Return (x, y) of the center of cell containing provided text 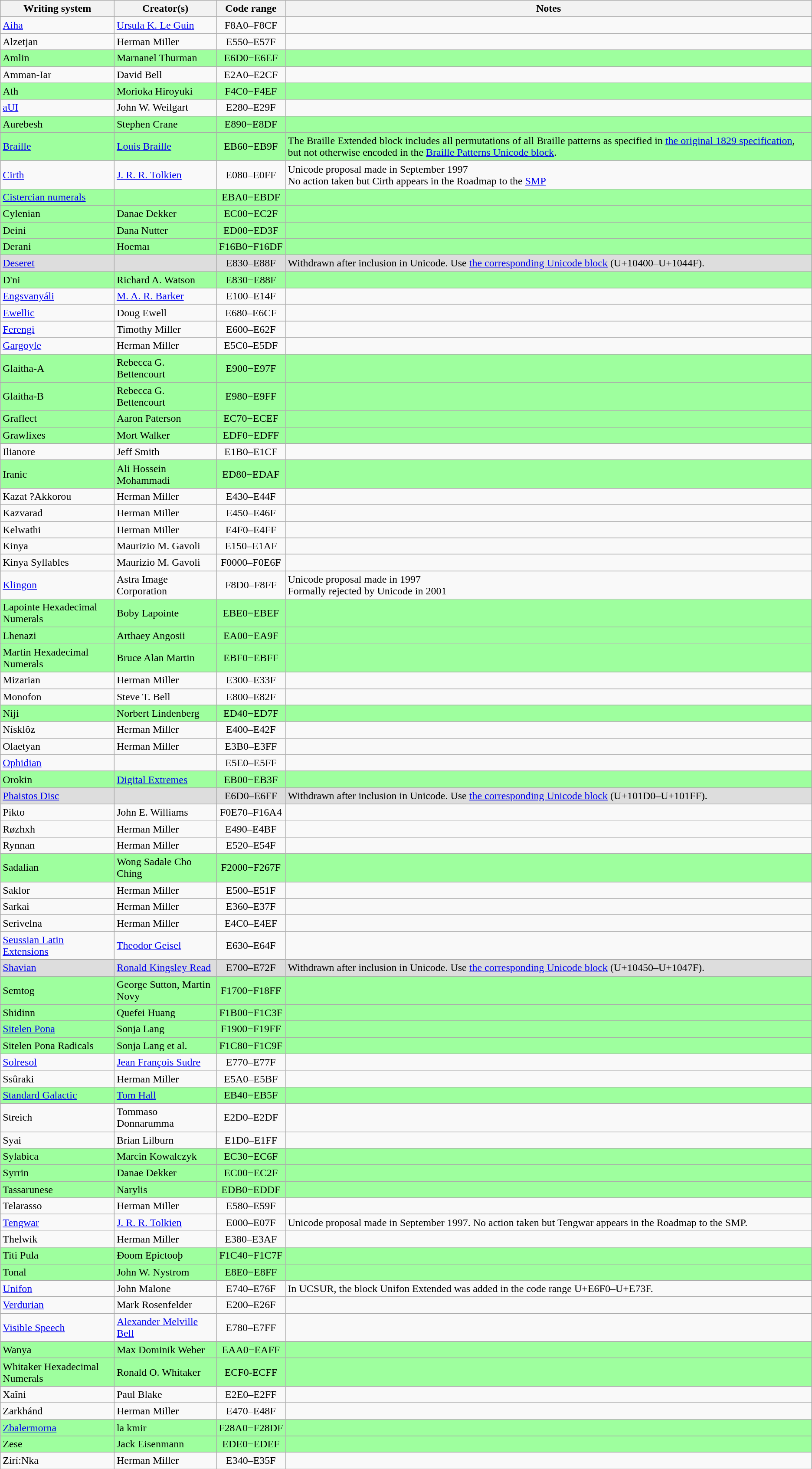
Phaistos Disc (57, 796)
Digital Extremes (165, 779)
Visible Speech (57, 1328)
E2D0–E2DF (251, 1118)
F0000–F0E6F (251, 563)
E490–E4BF (251, 829)
Standard Galactic (57, 1095)
EB60−EB9F (251, 147)
Code range (251, 9)
Amman-Iar (57, 75)
Alzetjan (57, 42)
Tassarunese (57, 1190)
E890−E8DF (251, 124)
Sylabica (57, 1157)
E450–E46F (251, 513)
F8D0–F8FF (251, 585)
Rynnan (57, 846)
Unicode proposal made in September 1997No action taken but Cirth appears in the Roadmap to the SMP (548, 174)
John Malone (165, 1289)
M. A. R. Barker (165, 296)
E5C0–E5DF (251, 346)
Semtog (57, 990)
Timothy Miller (165, 329)
Zarkhánd (57, 1411)
E830–E88F (251, 263)
E5A0–E5BF (251, 1079)
Mark Rosenfelder (165, 1305)
Ali Hossein Mohammadi (165, 474)
E600–E62F (251, 329)
E580–E59F (251, 1206)
Marcin Kowalczyk (165, 1157)
E3B0–E3FF (251, 746)
Sonja Lang et al. (165, 1046)
Sadalian (57, 868)
John W. Weilgart (165, 108)
Quefei Huang (165, 1013)
Marnanel Thurman (165, 58)
Richard A. Watson (165, 280)
John E. Williams (165, 812)
Creator(s) (165, 9)
ED40−ED7F (251, 713)
John W. Nystrom (165, 1272)
Sitelen Pona (57, 1029)
Narylis (165, 1190)
Unifon (57, 1289)
Max Dominik Weber (165, 1350)
Withdrawn after inclusion in Unicode. Use the corresponding Unicode block (U+10450–U+1047F). (548, 968)
EDE0−EDEF (251, 1444)
Jeff Smith (165, 452)
E080–E0FF (251, 174)
Røzhxh (57, 829)
F1700−F18FF (251, 990)
Kazat ?Akkorou (57, 496)
Hoemaı (165, 247)
Wanya (57, 1350)
Deini (57, 230)
Cylenian (57, 213)
F1C80−F1C9F (251, 1046)
Doug Ewell (165, 313)
Tom Hall (165, 1095)
Shidinn (57, 1013)
Dana Nutter (165, 230)
ECF0-ECFF (251, 1372)
Zese (57, 1444)
EA00−EA9F (251, 636)
Whitaker Hexadecimal Numerals (57, 1372)
Tonal (57, 1272)
E360–E37F (251, 907)
E800–E82F (251, 697)
Saklor (57, 890)
Amlin (57, 58)
Ath (57, 91)
Orokin (57, 779)
Ilianore (57, 452)
Graflect (57, 419)
E5E0–E5FF (251, 763)
EBA0−EBDF (251, 197)
Titi Pula (57, 1256)
Cirth (57, 174)
Bruce Alan Martin (165, 658)
Braille (57, 147)
Streich (57, 1118)
E980−E9FF (251, 397)
E830−E88F (251, 280)
E680–E6CF (251, 313)
EDB0−EDDF (251, 1190)
Telarasso (57, 1206)
ED00−ED3F (251, 230)
Zbalermorna (57, 1428)
Mizarian (57, 680)
Glaitha-A (57, 368)
Alexander Melville Bell (165, 1328)
Ferengi (57, 329)
E6D0−E6EF (251, 58)
Jean François Sudre (165, 1062)
Wong Sadale Cho Ching (165, 868)
E4C0–E4EF (251, 923)
F0E70–F16A4 (251, 812)
E500–E51F (251, 890)
E740–E76F (251, 1289)
E1D0–E1FF (251, 1140)
Niji (57, 713)
F2000−F267F (251, 868)
EC30−EC6F (251, 1157)
Kelwathi (57, 530)
Cistercian numerals (57, 197)
E000–E07F (251, 1223)
Ewellic (57, 313)
Serivelna (57, 923)
Sarkai (57, 907)
Nísklôz (57, 730)
E2A0–E2CF (251, 75)
Theodor Geisel (165, 946)
Syrrin (57, 1173)
EBE0−EBEF (251, 613)
E4F0–E4FF (251, 530)
E470–E48F (251, 1411)
E2E0–E2FF (251, 1394)
EBF0−EBFF (251, 658)
Sitelen Pona Radicals (57, 1046)
F16B0−F16DF (251, 247)
Ursula K. Le Guin (165, 25)
Tommaso Donnarumma (165, 1118)
Paul Blake (165, 1394)
Engsvanyáli (57, 296)
Monofon (57, 697)
EB40−EB5F (251, 1095)
Sonja Lang (165, 1029)
Glaitha-B (57, 397)
EB00−EB3F (251, 779)
Louis Braille (165, 147)
aUI (57, 108)
F4C0−F4EF (251, 91)
Arthaey Angosii (165, 636)
EC70−ECEF (251, 419)
E630–E64F (251, 946)
E700–E72F (251, 968)
E150–E1AF (251, 546)
E280–E29F (251, 108)
Lapointe Hexadecimal Numerals (57, 613)
EDF0−EDFF (251, 435)
Mort Walker (165, 435)
E550–E57F (251, 42)
Syai (57, 1140)
Solresol (57, 1062)
E520–E54F (251, 846)
Olaetyan (57, 746)
Stephen Crane (165, 124)
E8E0−E8FF (251, 1272)
Deseret (57, 263)
Ronald O. Whitaker (165, 1372)
Pikto (57, 812)
Astra Image Corporation (165, 585)
E100–E14F (251, 296)
Withdrawn after inclusion in Unicode. Use the corresponding Unicode block (U+101D0–U+101FF). (548, 796)
E200–E26F (251, 1305)
Aurebesh (57, 124)
Unicode proposal made in 1997Formally rejected by Unicode in 2001 (548, 585)
E780–E7FF (251, 1328)
la kmir (165, 1428)
F28A0−F28DF (251, 1428)
Ophidian (57, 763)
Unicode proposal made in September 1997. No action taken but Tengwar appears in the Roadmap to the SMP. (548, 1223)
Withdrawn after inclusion in Unicode. Use the corresponding Unicode block (U+10400–U+1044F). (548, 263)
E6D0–E6FF (251, 796)
Derani (57, 247)
E900−E97F (251, 368)
Kinya (57, 546)
E380–E3AF (251, 1239)
Notes (548, 9)
E430–E44F (251, 496)
E400–E42F (251, 730)
Jack Eisenmann (165, 1444)
Zírí:Nka (57, 1461)
Norbert Lindenberg (165, 713)
Morioka Hiroyuki (165, 91)
Shavian (57, 968)
F1B00−F1C3F (251, 1013)
Ronald Kingsley Read (165, 968)
E340–E35F (251, 1461)
E300–E33F (251, 680)
Gargoyle (57, 346)
Kazvarad (57, 513)
F1C40−F1C7F (251, 1256)
E1B0–E1CF (251, 452)
Verdurian (57, 1305)
Martin Hexadecimal Numerals (57, 658)
Ðoom Epictooþ (165, 1256)
David Bell (165, 75)
E770–E77F (251, 1062)
Boby Lapointe (165, 613)
Xaîni (57, 1394)
Thelwik (57, 1239)
Grawlixes (57, 435)
F8A0–F8CF (251, 25)
F1900−F19FF (251, 1029)
ED80−EDAF (251, 474)
EAA0−EAFF (251, 1350)
Aiha (57, 25)
Kinya Syllables (57, 563)
Seussian Latin Extensions (57, 946)
Ssûraki (57, 1079)
In UCSUR, the block Unifon Extended was added in the code range U+E6F0–U+E73F. (548, 1289)
George Sutton, Martin Novy (165, 990)
Klingon (57, 585)
D'ni (57, 280)
Iranic (57, 474)
Aaron Paterson (165, 419)
Brian Lilburn (165, 1140)
Writing system (57, 9)
Tengwar (57, 1223)
Steve T. Bell (165, 697)
Lhenazi (57, 636)
